Pinpoint the cell where the given text exists, returning its (X, Y) midpoint coordinate. 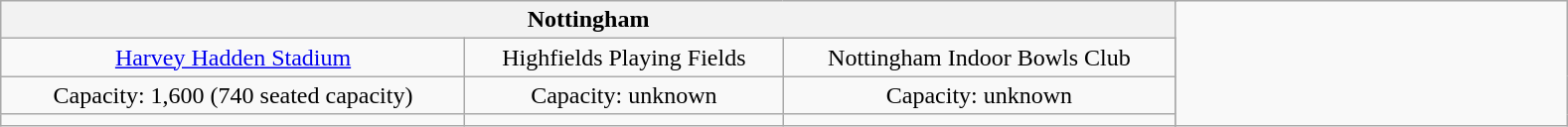
Harvey Hadden Stadium (233, 58)
Nottingham (588, 20)
Nottingham Indoor Bowls Club (980, 58)
Highfields Playing Fields (624, 58)
Capacity: 1,600 (740 seated capacity) (233, 95)
